Pinpoint the cell where the given text exists, returning its (X, Y) midpoint coordinate. 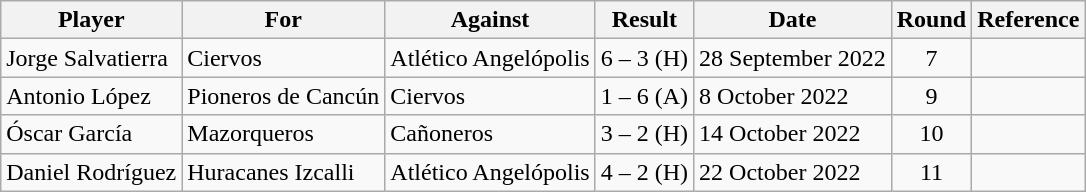
For (284, 20)
14 October 2022 (793, 134)
9 (931, 96)
Against (490, 20)
8 October 2022 (793, 96)
28 September 2022 (793, 58)
22 October 2022 (793, 172)
Cañoneros (490, 134)
Round (931, 20)
Result (644, 20)
Date (793, 20)
Mazorqueros (284, 134)
Pioneros de Cancún (284, 96)
4 – 2 (H) (644, 172)
Jorge Salvatierra (92, 58)
3 – 2 (H) (644, 134)
Antonio López (92, 96)
Reference (1028, 20)
7 (931, 58)
6 – 3 (H) (644, 58)
Huracanes Izcalli (284, 172)
11 (931, 172)
Óscar García (92, 134)
Player (92, 20)
1 – 6 (A) (644, 96)
10 (931, 134)
Daniel Rodríguez (92, 172)
